From the cell containing the given text, extract its center point as (x, y) coordinate. 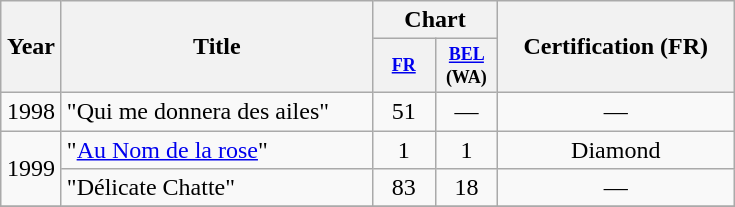
Diamond (616, 150)
1999 (32, 169)
"Au Nom de la rose" (216, 150)
Year (32, 47)
"Qui me donnera des ailes" (216, 111)
Chart (434, 20)
83 (404, 188)
Title (216, 47)
Certification (FR) (616, 47)
1998 (32, 111)
18 (466, 188)
BEL (WA) (466, 66)
FR (404, 66)
"Délicate Chatte" (216, 188)
51 (404, 111)
